Determine the [x, y] coordinate at the center of the cell enclosing the given text.  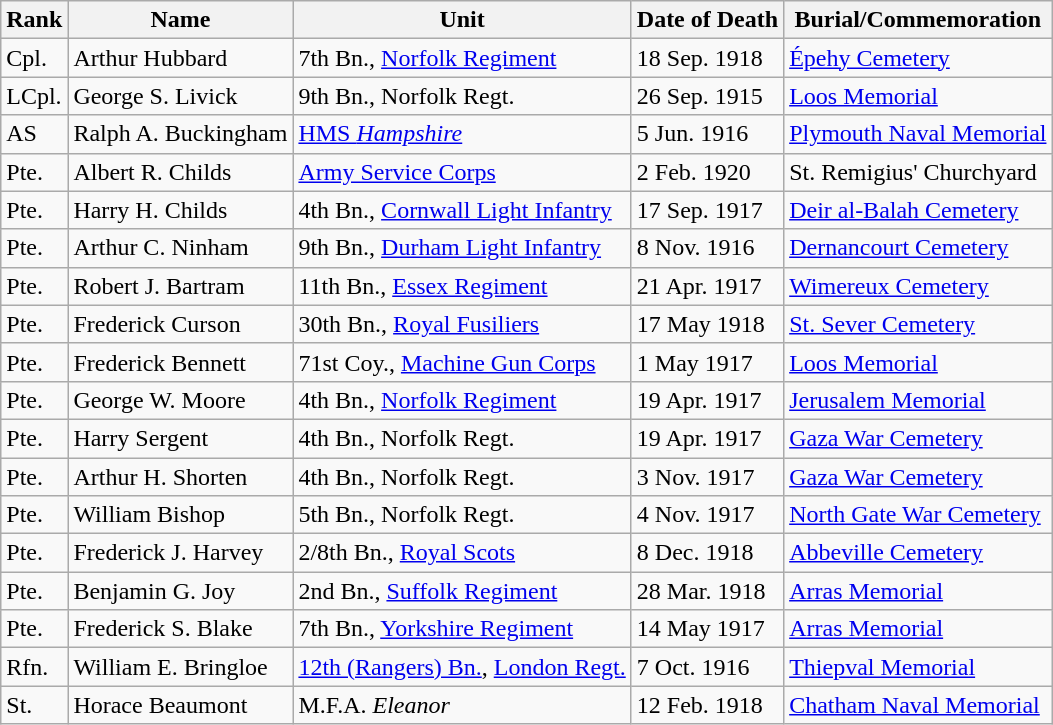
LCpl. [34, 96]
Arthur H. Shorten [180, 477]
Frederick Curson [180, 324]
71st Coy., Machine Gun Corps [462, 362]
17 May 1918 [707, 324]
Dernancourt Cemetery [918, 248]
7th Bn., Norfolk Regiment [462, 58]
Robert J. Bartram [180, 286]
21 Apr. 1917 [707, 286]
Rank [34, 20]
28 Mar. 1918 [707, 591]
Rfn. [34, 667]
Frederick J. Harvey [180, 553]
Épehy Cemetery [918, 58]
12 Feb. 1918 [707, 705]
North Gate War Cemetery [918, 515]
George W. Moore [180, 400]
HMS Hampshire [462, 134]
Name [180, 20]
5th Bn., Norfolk Regt. [462, 515]
14 May 1917 [707, 629]
2nd Bn., Suffolk Regiment [462, 591]
Frederick S. Blake [180, 629]
30th Bn., Royal Fusiliers [462, 324]
2/8th Bn., Royal Scots [462, 553]
8 Dec. 1918 [707, 553]
Horace Beaumont [180, 705]
11th Bn., Essex Regiment [462, 286]
Abbeville Cemetery [918, 553]
George S. Livick [180, 96]
17 Sep. 1917 [707, 210]
Jerusalem Memorial [918, 400]
9th Bn., Durham Light Infantry [462, 248]
3 Nov. 1917 [707, 477]
Harry Sergent [180, 438]
M.F.A. Eleanor [462, 705]
Chatham Naval Memorial [918, 705]
2 Feb. 1920 [707, 172]
4 Nov. 1917 [707, 515]
Wimereux Cemetery [918, 286]
AS [34, 134]
18 Sep. 1918 [707, 58]
Harry H. Childs [180, 210]
Albert R. Childs [180, 172]
Plymouth Naval Memorial [918, 134]
William E. Bringloe [180, 667]
Benjamin G. Joy [180, 591]
26 Sep. 1915 [707, 96]
Ralph A. Buckingham [180, 134]
Arthur C. Ninham [180, 248]
Thiepval Memorial [918, 667]
9th Bn., Norfolk Regt. [462, 96]
1 May 1917 [707, 362]
4th Bn., Norfolk Regiment [462, 400]
St. Remigius' Churchyard [918, 172]
Burial/Commemoration [918, 20]
Arthur Hubbard [180, 58]
Army Service Corps [462, 172]
Unit [462, 20]
7th Bn., Yorkshire Regiment [462, 629]
Date of Death [707, 20]
St. [34, 705]
William Bishop [180, 515]
Deir al-Balah Cemetery [918, 210]
4th Bn., Cornwall Light Infantry [462, 210]
St. Sever Cemetery [918, 324]
Cpl. [34, 58]
7 Oct. 1916 [707, 667]
8 Nov. 1916 [707, 248]
12th (Rangers) Bn., London Regt. [462, 667]
Frederick Bennett [180, 362]
5 Jun. 1916 [707, 134]
